Detect which cell encompasses the target text, then output its (X, Y) center coordinate. 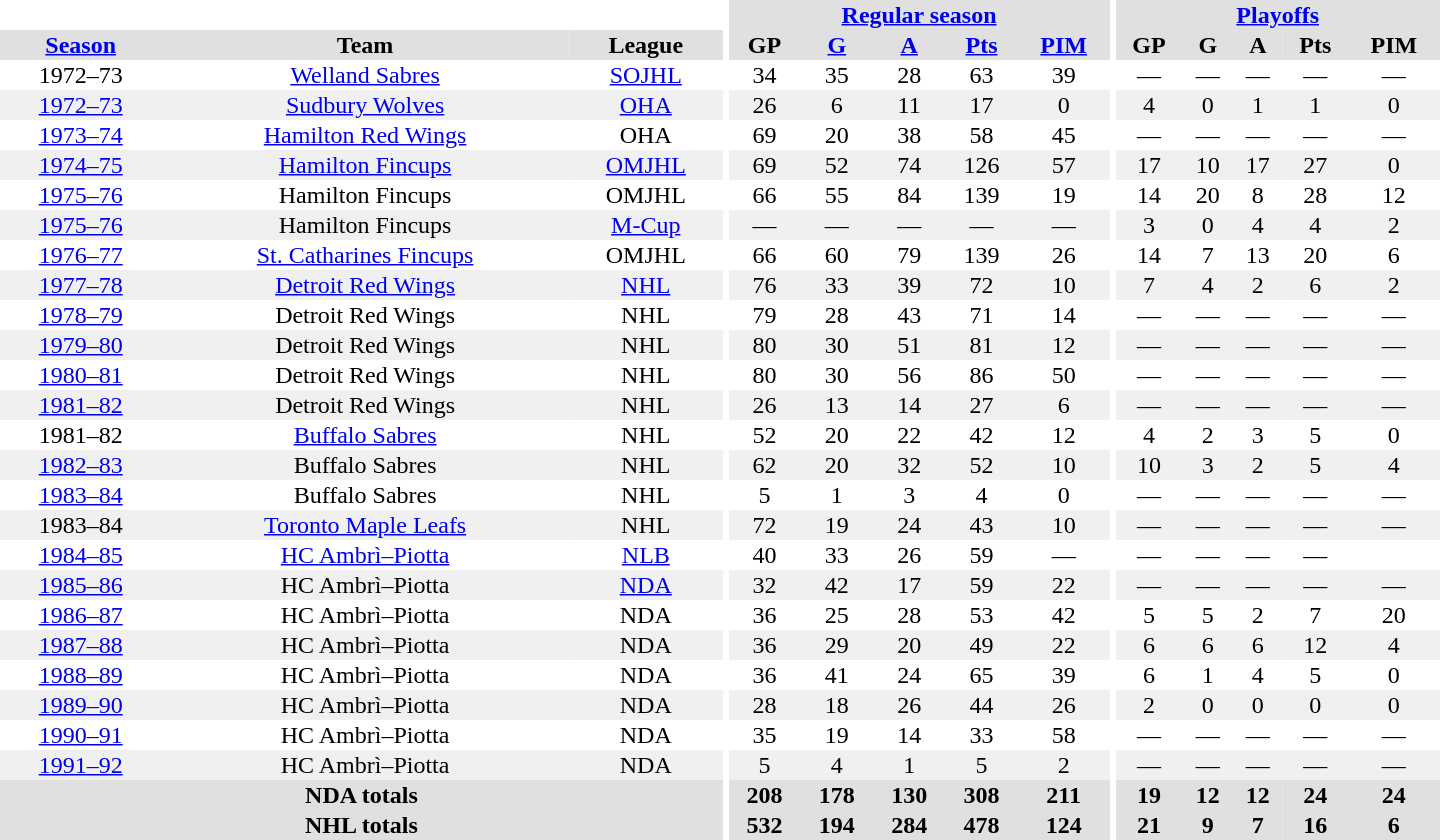
NDA totals (362, 795)
1978–79 (80, 315)
81 (981, 345)
11 (909, 105)
1987–88 (80, 645)
532 (764, 825)
44 (981, 705)
Hamilton Red Wings (364, 135)
League (646, 45)
49 (981, 645)
1990–91 (80, 735)
71 (981, 315)
18 (837, 705)
308 (981, 795)
1986–87 (80, 615)
178 (837, 795)
74 (909, 165)
60 (837, 255)
1985–86 (80, 585)
Playoffs (1278, 15)
194 (837, 825)
53 (981, 615)
284 (909, 825)
Season (80, 45)
1979–80 (80, 345)
Team (364, 45)
62 (764, 465)
1973–74 (80, 135)
Toronto Maple Leafs (364, 525)
51 (909, 345)
130 (909, 795)
65 (981, 675)
Welland Sabres (364, 75)
NHL totals (362, 825)
8 (1258, 195)
50 (1064, 375)
63 (981, 75)
76 (764, 285)
SOJHL (646, 75)
1991–92 (80, 765)
1974–75 (80, 165)
1984–85 (80, 555)
38 (909, 135)
9 (1208, 825)
16 (1316, 825)
478 (981, 825)
Regular season (918, 15)
1989–90 (80, 705)
45 (1064, 135)
25 (837, 615)
M-Cup (646, 225)
86 (981, 375)
126 (981, 165)
1976–77 (80, 255)
124 (1064, 825)
1982–83 (80, 465)
55 (837, 195)
34 (764, 75)
84 (909, 195)
208 (764, 795)
NLB (646, 555)
56 (909, 375)
40 (764, 555)
1988–89 (80, 675)
41 (837, 675)
1977–78 (80, 285)
21 (1148, 825)
29 (837, 645)
211 (1064, 795)
St. Catharines Fincups (364, 255)
57 (1064, 165)
1980–81 (80, 375)
Sudbury Wolves (364, 105)
